Search for the cell housing the specified text and yield its [X, Y] center coordinate. 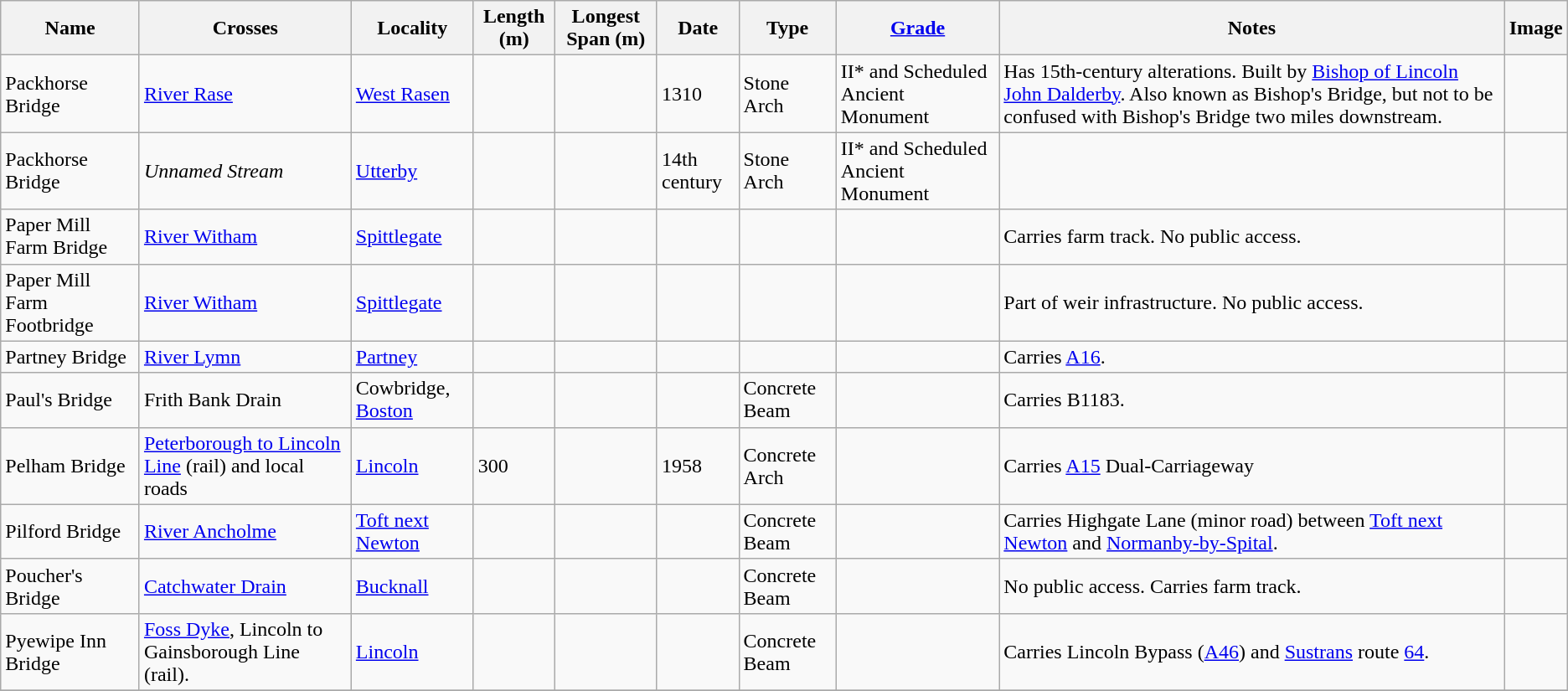
West Rasen [412, 94]
Carries A15 Dual-Carriageway [1251, 466]
14th century [698, 171]
Crosses [245, 28]
Carries Highgate Lane (minor road) between Toft next Newton and Normanby-by-Spital. [1251, 531]
Pelham Bridge [70, 466]
Name [70, 28]
Notes [1251, 28]
Locality [412, 28]
Image [1536, 28]
Bucknall [412, 586]
Pilford Bridge [70, 531]
Pyewipe Inn Bridge [70, 652]
Grade [918, 28]
Type [787, 28]
Paper Mill Farm Bridge [70, 236]
Poucher's Bridge [70, 586]
No public access. Carries farm track. [1251, 586]
Paper Mill Farm Footbridge [70, 302]
Foss Dyke, Lincoln to Gainsborough Line (rail). [245, 652]
Utterby [412, 171]
Partney Bridge [70, 357]
Paul's Bridge [70, 400]
Carries farm track. No public access. [1251, 236]
1310 [698, 94]
River Ancholme [245, 531]
300 [514, 466]
River Rase [245, 94]
Cowbridge, Boston [412, 400]
Date [698, 28]
Carries B1183. [1251, 400]
Unnamed Stream [245, 171]
Catchwater Drain [245, 586]
Partney [412, 357]
River Lymn [245, 357]
Carries Lincoln Bypass (A46) and Sustrans route 64. [1251, 652]
Longest Span (m) [606, 28]
Concrete Arch [787, 466]
Carries A16. [1251, 357]
1958 [698, 466]
Length (m) [514, 28]
Part of weir infrastructure. No public access. [1251, 302]
Toft next Newton [412, 531]
Peterborough to Lincoln Line (rail) and local roads [245, 466]
Frith Bank Drain [245, 400]
